Extract the (x, y) coordinate from the center of the cell holding the provided text.  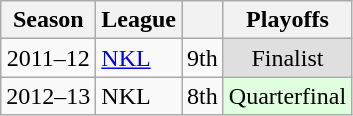
8th (203, 96)
2012–13 (48, 96)
Finalist (287, 58)
League (139, 20)
Season (48, 20)
Playoffs (287, 20)
Quarterfinal (287, 96)
9th (203, 58)
2011–12 (48, 58)
